Scan for the cell matching the given text and deliver its (X, Y) coordinate at center. 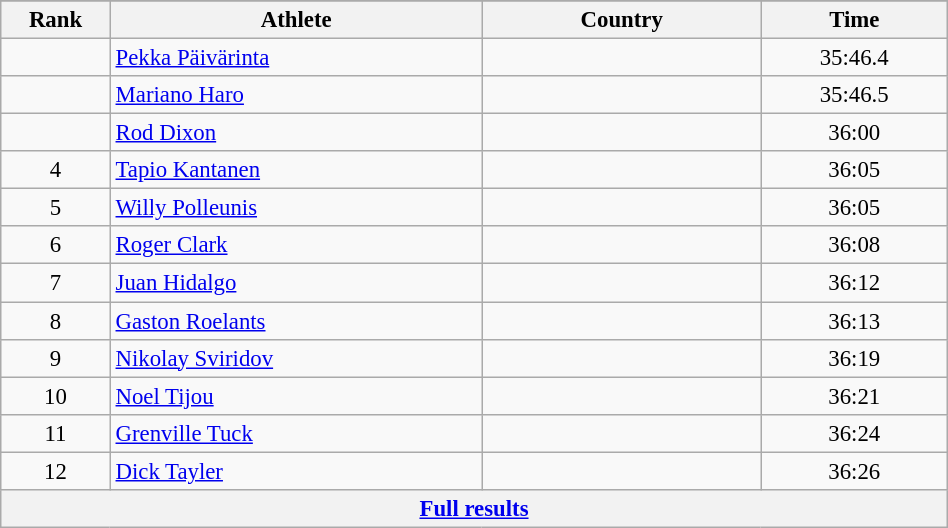
Noel Tijou (296, 396)
35:46.4 (854, 58)
Rod Dixon (296, 133)
36:26 (854, 471)
Country (622, 20)
Dick Tayler (296, 471)
Mariano Haro (296, 95)
Full results (474, 509)
35:46.5 (854, 95)
Rank (56, 20)
Roger Clark (296, 245)
5 (56, 208)
7 (56, 283)
36:19 (854, 358)
36:24 (854, 433)
36:12 (854, 283)
6 (56, 245)
Juan Hidalgo (296, 283)
Athlete (296, 20)
Time (854, 20)
36:13 (854, 321)
Grenville Tuck (296, 433)
Pekka Päivärinta (296, 58)
36:08 (854, 245)
Willy Polleunis (296, 208)
36:21 (854, 396)
12 (56, 471)
11 (56, 433)
Gaston Roelants (296, 321)
36:00 (854, 133)
9 (56, 358)
10 (56, 396)
8 (56, 321)
Tapio Kantanen (296, 170)
4 (56, 170)
Nikolay Sviridov (296, 358)
